Return (x, y) of the center of cell containing provided text 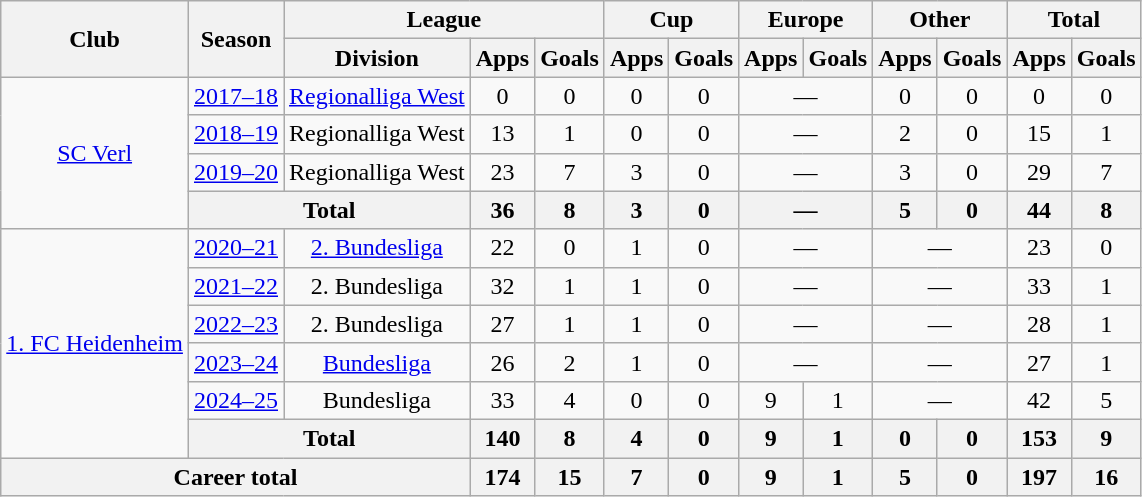
42 (1039, 400)
2020–21 (236, 248)
Career total (236, 477)
1. FC Heidenheim (95, 343)
32 (502, 286)
SC Verl (95, 153)
29 (1039, 172)
2021–22 (236, 286)
2024–25 (236, 400)
Other (940, 20)
26 (502, 362)
2018–19 (236, 134)
22 (502, 248)
2023–24 (236, 362)
Division (378, 58)
36 (502, 210)
153 (1039, 438)
16 (1106, 477)
140 (502, 438)
197 (1039, 477)
Europe (806, 20)
13 (502, 134)
Season (236, 39)
Cup (671, 20)
2019–20 (236, 172)
2022–23 (236, 324)
League (444, 20)
28 (1039, 324)
Club (95, 39)
2017–18 (236, 96)
174 (502, 477)
44 (1039, 210)
